Output the [x, y] coordinate of the center of the cell containing the given text.  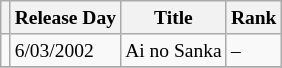
Rank [254, 18]
– [254, 50]
Ai no Sanka [174, 50]
Title [174, 18]
6/03/2002 [66, 50]
Release Day [66, 18]
